Scan for the cell matching the given text and deliver its [X, Y] coordinate at center. 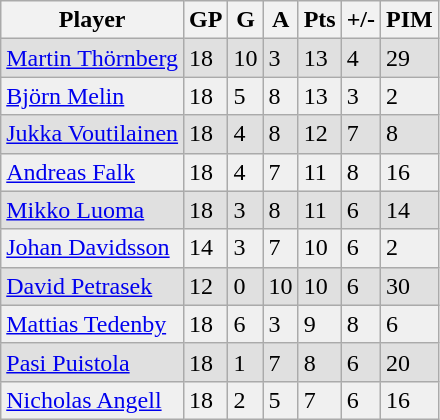
Andreas Falk [92, 172]
30 [410, 286]
David Petrasek [92, 286]
0 [246, 286]
Pasi Puistola [92, 362]
20 [410, 362]
G [246, 20]
1 [246, 362]
Björn Melin [92, 96]
Johan Davidsson [92, 248]
PIM [410, 20]
GP [206, 20]
Mattias Tedenby [92, 324]
9 [320, 324]
Player [92, 20]
29 [410, 58]
+/- [360, 20]
Mikko Luoma [92, 210]
Martin Thörnberg [92, 58]
Pts [320, 20]
Jukka Voutilainen [92, 134]
A [280, 20]
Nicholas Angell [92, 400]
